Detect which cell encompasses the target text, then output its (X, Y) center coordinate. 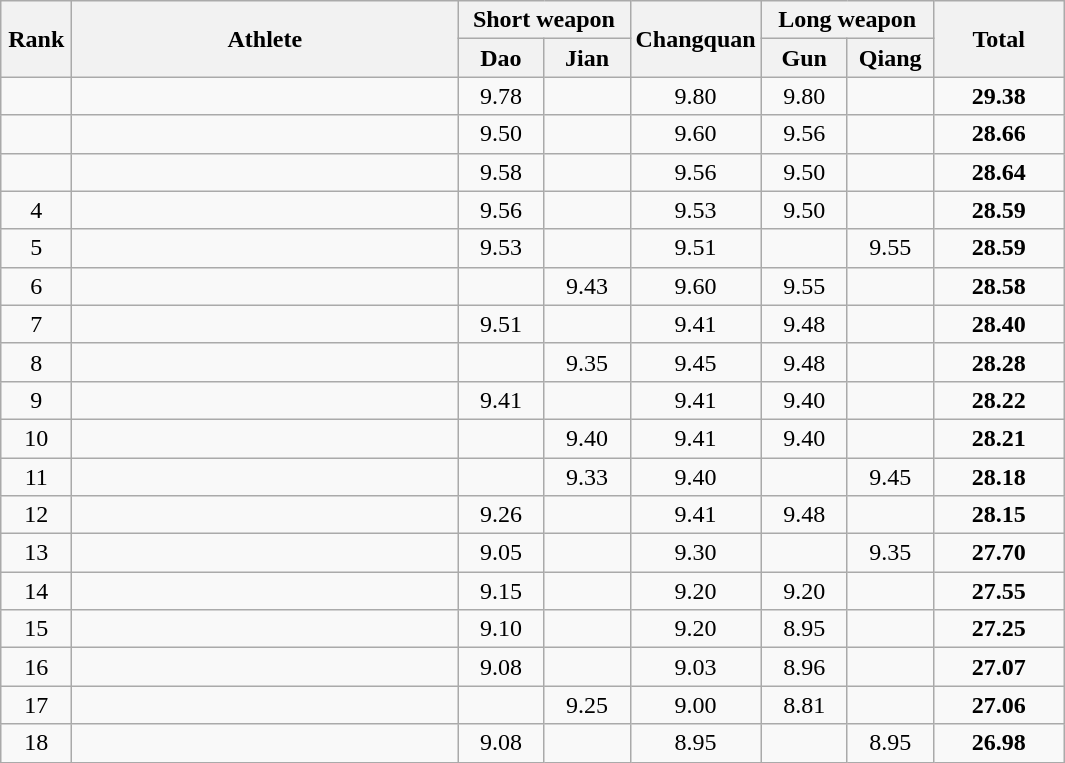
9.43 (587, 286)
9.26 (501, 515)
Long weapon (847, 20)
14 (36, 591)
Jian (587, 58)
Athlete (265, 39)
Gun (804, 58)
9 (36, 400)
8.96 (804, 667)
4 (36, 210)
8.81 (804, 705)
13 (36, 553)
Dao (501, 58)
26.98 (998, 743)
Qiang (890, 58)
9.78 (501, 96)
27.55 (998, 591)
28.28 (998, 362)
28.40 (998, 324)
27.70 (998, 553)
9.03 (696, 667)
9.25 (587, 705)
9.15 (501, 591)
9.00 (696, 705)
12 (36, 515)
15 (36, 629)
5 (36, 248)
28.15 (998, 515)
8 (36, 362)
28.64 (998, 172)
27.06 (998, 705)
Changquan (696, 39)
9.58 (501, 172)
9.33 (587, 477)
9.30 (696, 553)
Short weapon (544, 20)
11 (36, 477)
7 (36, 324)
9.05 (501, 553)
28.21 (998, 438)
Rank (36, 39)
29.38 (998, 96)
9.10 (501, 629)
17 (36, 705)
18 (36, 743)
28.58 (998, 286)
27.07 (998, 667)
28.22 (998, 400)
6 (36, 286)
10 (36, 438)
16 (36, 667)
Total (998, 39)
28.18 (998, 477)
28.66 (998, 134)
27.25 (998, 629)
